Find where the given text appears and provide that cell's center as [X, Y] coordinate. 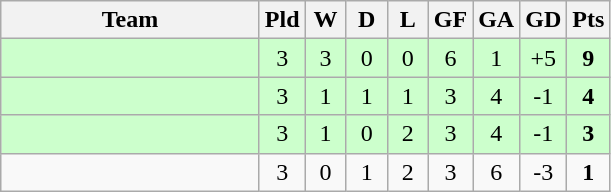
D [366, 20]
Pts [588, 20]
-3 [544, 172]
Team [130, 20]
Pld [282, 20]
9 [588, 58]
GF [450, 20]
L [408, 20]
W [326, 20]
GA [496, 20]
GD [544, 20]
+5 [544, 58]
